Find where the given text appears and provide that cell's center as [X, Y] coordinate. 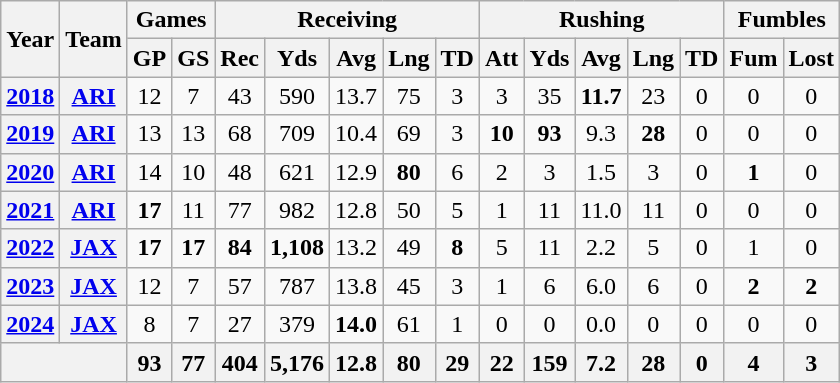
45 [409, 286]
5,176 [298, 362]
1,108 [298, 248]
Lost [811, 58]
22 [501, 362]
2019 [30, 134]
Receiving [348, 20]
Fum [754, 58]
Att [501, 58]
404 [240, 362]
4 [754, 362]
2.2 [601, 248]
13.7 [356, 96]
75 [409, 96]
35 [550, 96]
10.4 [356, 134]
1.5 [601, 172]
0.0 [601, 324]
2021 [30, 210]
29 [457, 362]
590 [298, 96]
50 [409, 210]
68 [240, 134]
379 [298, 324]
13.2 [356, 248]
61 [409, 324]
621 [298, 172]
12.9 [356, 172]
9.3 [601, 134]
982 [298, 210]
6.0 [601, 286]
GS [194, 58]
Rushing [601, 20]
Rec [240, 58]
43 [240, 96]
GP [149, 58]
27 [240, 324]
49 [409, 248]
2022 [30, 248]
11.0 [601, 210]
2024 [30, 324]
7.2 [601, 362]
14.0 [356, 324]
Year [30, 39]
57 [240, 286]
Team [94, 39]
84 [240, 248]
Games [170, 20]
159 [550, 362]
11.7 [601, 96]
787 [298, 286]
48 [240, 172]
Fumbles [782, 20]
14 [149, 172]
69 [409, 134]
2020 [30, 172]
2018 [30, 96]
709 [298, 134]
23 [653, 96]
2023 [30, 286]
13.8 [356, 286]
